Return the (X, Y) coordinate for the center point of the cell that contains the specified text.  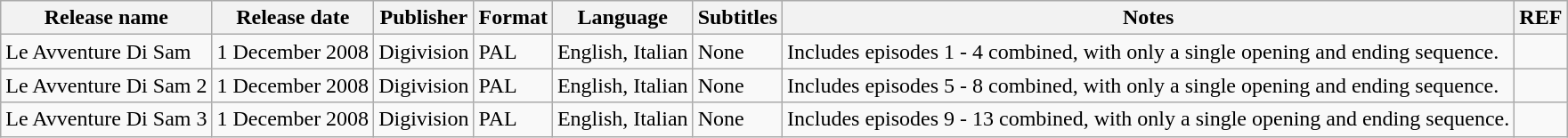
Language (622, 18)
Includes episodes 5 - 8 combined, with only a single opening and ending sequence. (1149, 85)
Le Avventure Di Sam 2 (107, 85)
Format (513, 18)
Release date (293, 18)
Publisher (424, 18)
Release name (107, 18)
Le Avventure Di Sam 3 (107, 119)
Le Avventure Di Sam (107, 52)
Notes (1149, 18)
REF (1540, 18)
Includes episodes 9 - 13 combined, with only a single opening and ending sequence. (1149, 119)
Includes episodes 1 - 4 combined, with only a single opening and ending sequence. (1149, 52)
Subtitles (737, 18)
